Identify which cell holds the provided text, then report its [x, y] central coordinate. 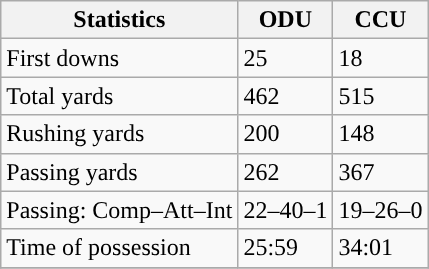
200 [286, 134]
25 [286, 58]
22–40–1 [286, 210]
515 [380, 96]
CCU [380, 20]
First downs [120, 58]
Time of possession [120, 248]
Statistics [120, 20]
34:01 [380, 248]
462 [286, 96]
148 [380, 134]
Total yards [120, 96]
Passing yards [120, 172]
19–26–0 [380, 210]
262 [286, 172]
ODU [286, 20]
18 [380, 58]
Rushing yards [120, 134]
Passing: Comp–Att–Int [120, 210]
367 [380, 172]
25:59 [286, 248]
